Detect which cell encompasses the target text, then output its (X, Y) center coordinate. 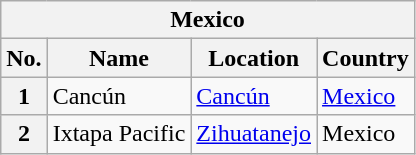
2 (24, 134)
Name (119, 58)
Ixtapa Pacific (119, 134)
Country (366, 58)
1 (24, 96)
Zihuatanejo (254, 134)
Location (254, 58)
No. (24, 58)
